Determine the (X, Y) coordinate at the center of the cell enclosing the given text.  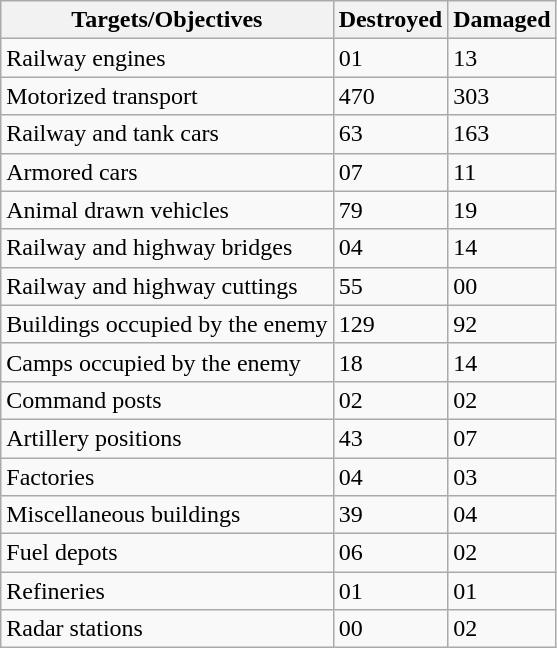
Railway and tank cars (167, 134)
Radar stations (167, 629)
Fuel depots (167, 553)
55 (390, 286)
Miscellaneous buildings (167, 515)
Refineries (167, 591)
92 (502, 324)
Destroyed (390, 20)
129 (390, 324)
Armored cars (167, 172)
13 (502, 58)
303 (502, 96)
43 (390, 438)
Buildings occupied by the enemy (167, 324)
Factories (167, 477)
63 (390, 134)
Railway and highway bridges (167, 248)
Targets/Objectives (167, 20)
Damaged (502, 20)
163 (502, 134)
11 (502, 172)
Railway and highway cuttings (167, 286)
Railway engines (167, 58)
Command posts (167, 400)
470 (390, 96)
Artillery positions (167, 438)
Animal drawn vehicles (167, 210)
39 (390, 515)
Motorized transport (167, 96)
19 (502, 210)
79 (390, 210)
18 (390, 362)
03 (502, 477)
Camps occupied by the enemy (167, 362)
06 (390, 553)
